From the cell containing the given text, extract its center point as [x, y] coordinate. 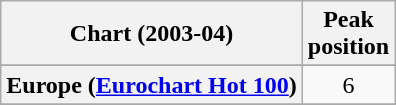
Europe (Eurochart Hot 100) [152, 85]
Chart (2003-04) [152, 34]
Peakposition [348, 34]
6 [348, 85]
